Detect which cell encompasses the target text, then output its [X, Y] center coordinate. 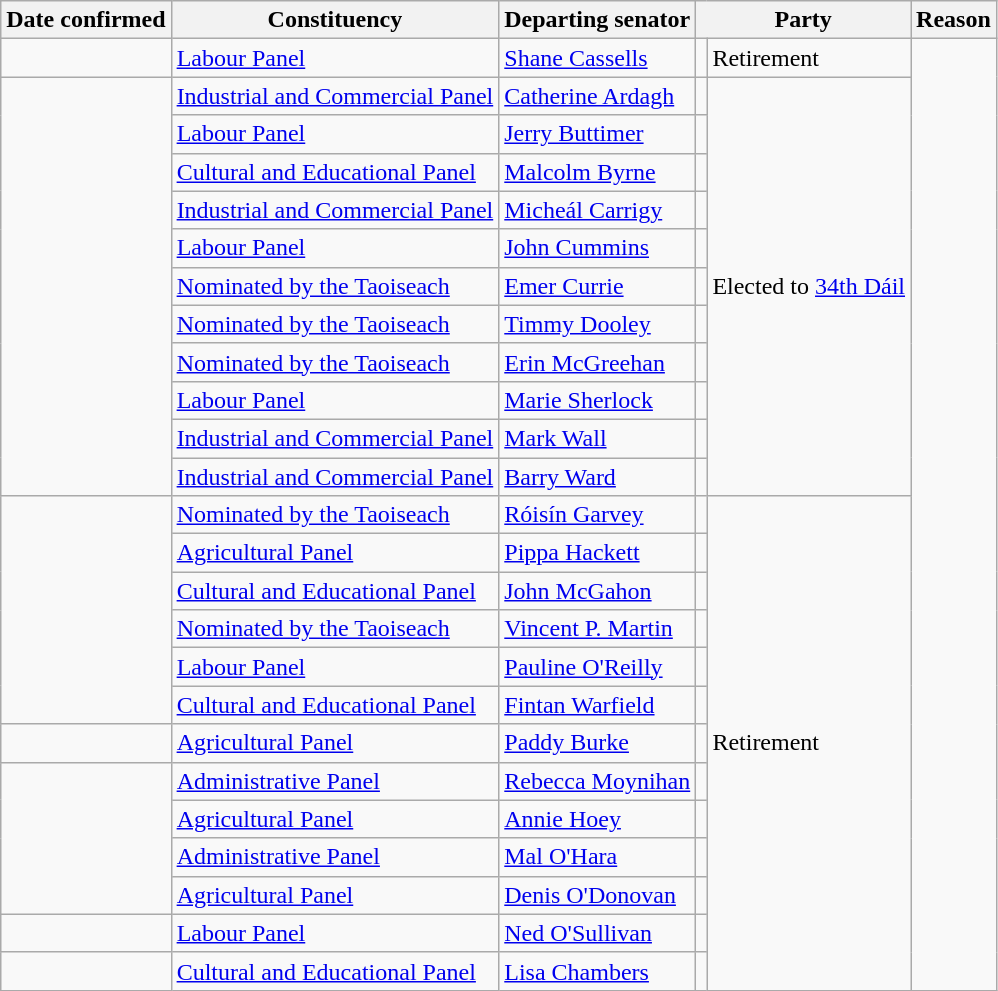
Catherine Ardagh [598, 96]
Marie Sherlock [598, 400]
Date confirmed [86, 20]
Róisín Garvey [598, 515]
Elected to 34th Dáil [809, 286]
Pauline O'Reilly [598, 667]
Jerry Buttimer [598, 134]
Departing senator [598, 20]
Constituency [335, 20]
Malcolm Byrne [598, 172]
Micheál Carrigy [598, 210]
Mark Wall [598, 438]
Party [804, 20]
Lisa Chambers [598, 971]
Timmy Dooley [598, 324]
Rebecca Moynihan [598, 781]
Emer Currie [598, 286]
Denis O'Donovan [598, 895]
Pippa Hackett [598, 553]
Ned O'Sullivan [598, 933]
Paddy Burke [598, 743]
Mal O'Hara [598, 857]
Reason [954, 20]
John Cummins [598, 248]
Shane Cassells [598, 58]
Fintan Warfield [598, 705]
John McGahon [598, 591]
Erin McGreehan [598, 362]
Barry Ward [598, 477]
Vincent P. Martin [598, 629]
Annie Hoey [598, 819]
